Search for the cell housing the specified text and yield its [X, Y] center coordinate. 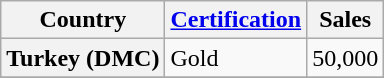
Sales [346, 20]
50,000 [346, 58]
Gold [236, 58]
Certification [236, 20]
Turkey (DMC) [83, 58]
Country [83, 20]
